Capture the cell that displays the provided text and extract its [x, y] central coordinate. 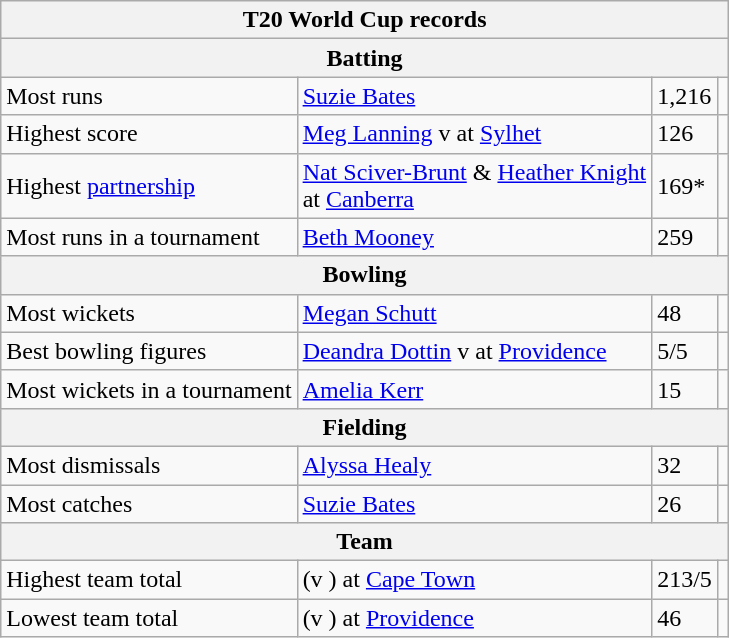
(v ) at Cape Town [474, 580]
Amelia Kerr [474, 389]
Lowest team total [149, 618]
Team [365, 542]
Highest team total [149, 580]
15 [685, 389]
126 [685, 134]
Nat Sciver-Brunt & Heather Knight at Canberra [474, 186]
259 [685, 237]
213/5 [685, 580]
32 [685, 465]
Highest partnership [149, 186]
46 [685, 618]
Fielding [365, 427]
(v ) at Providence [474, 618]
Most wickets [149, 313]
Deandra Dottin v at Providence [474, 351]
Highest score [149, 134]
Best bowling figures [149, 351]
Most runs [149, 96]
48 [685, 313]
Most wickets in a tournament [149, 389]
Beth Mooney [474, 237]
Most runs in a tournament [149, 237]
26 [685, 503]
Meg Lanning v at Sylhet [474, 134]
T20 World Cup records [365, 20]
1,216 [685, 96]
169* [685, 186]
Batting [365, 58]
Alyssa Healy [474, 465]
Megan Schutt [474, 313]
Bowling [365, 275]
Most dismissals [149, 465]
5/5 [685, 351]
Most catches [149, 503]
